Scan for the cell matching the given text and deliver its (x, y) coordinate at center. 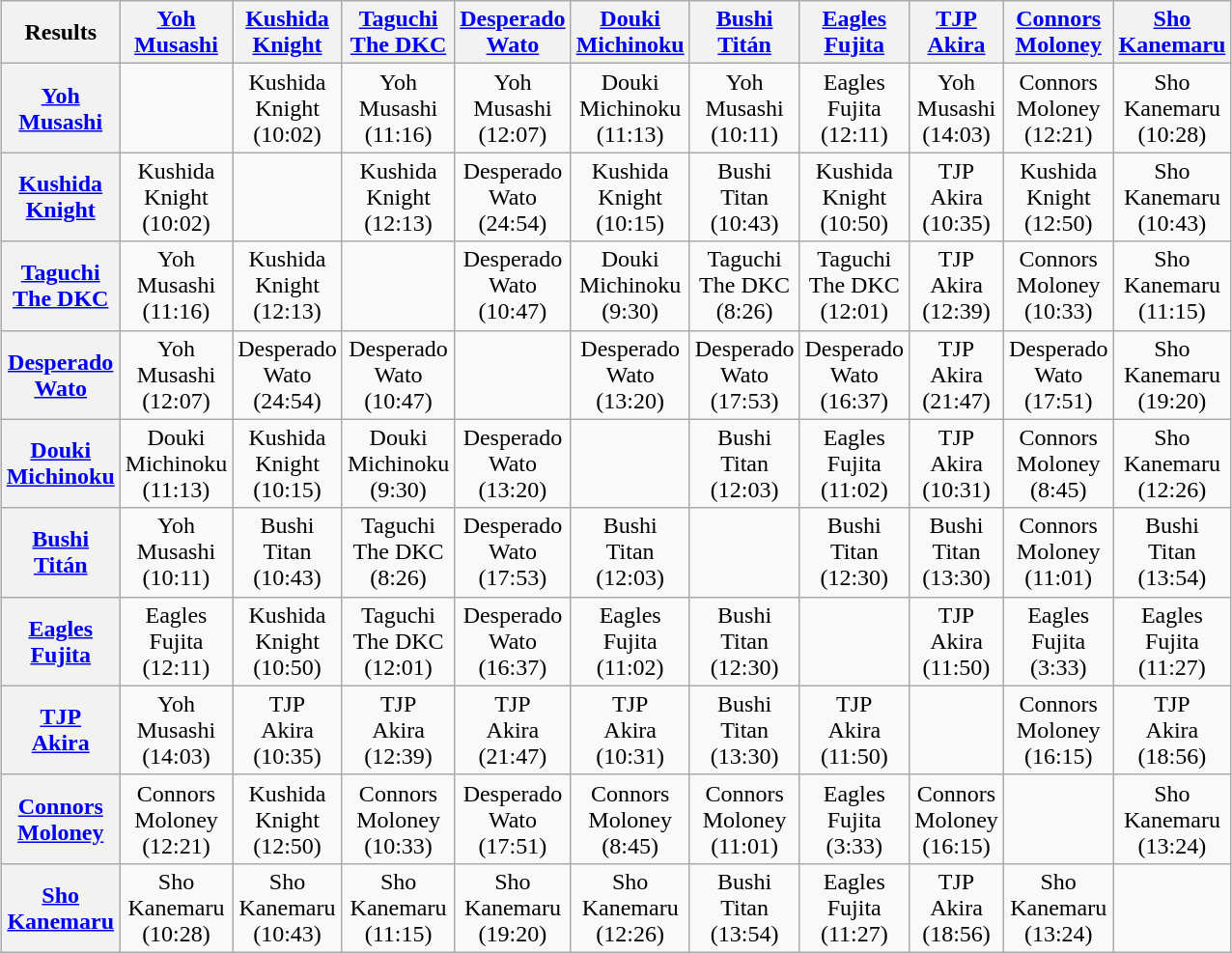
Kushida Knight (288, 33)
ShoKanemaru (12:26) (1172, 463)
KushidaKnight (60, 197)
Kushida Knight(12:50) (288, 819)
Results (60, 33)
ShoKanemaru(12:26) (630, 908)
Taguchi The DKC (398, 33)
TaguchiThe DKC (60, 286)
KushidaKnight(12:50) (1058, 197)
DesperadoWato (10:47) (513, 286)
EaglesFujita (11:02) (630, 641)
TJPAkira (60, 730)
Desperado Wato (10:47) (398, 375)
TJP Akira (957, 33)
Eagles Fujita (11:02) (854, 463)
